Scan for the cell matching the given text and deliver its [X, Y] coordinate at center. 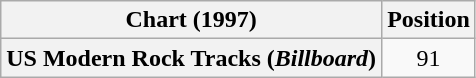
US Modern Rock Tracks (Billboard) [192, 58]
Chart (1997) [192, 20]
Position [429, 20]
91 [429, 58]
